Provide the [x, y] coordinate of the cell's center where the given text is located.  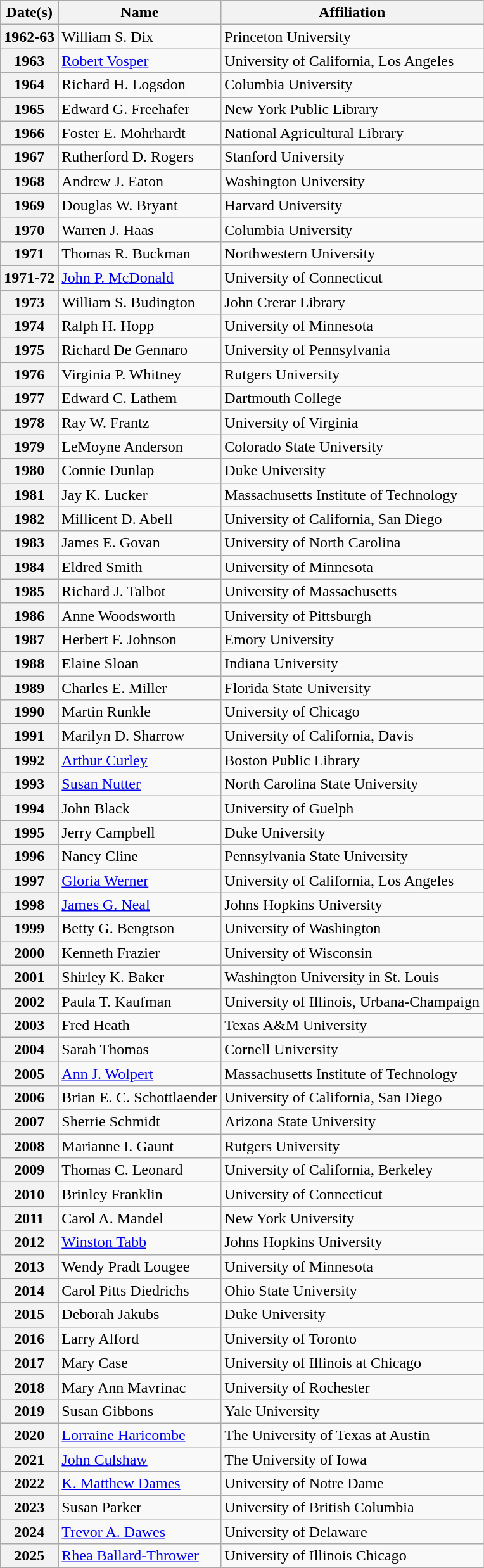
Northwestern University [352, 253]
Marianne I. Gaunt [139, 1146]
2000 [29, 953]
Florida State University [352, 687]
2014 [29, 1291]
Washington University in St. Louis [352, 977]
University of Washington [352, 929]
2003 [29, 1025]
Affiliation [352, 13]
Rutherford D. Rogers [139, 157]
1978 [29, 423]
New York University [352, 1218]
1993 [29, 784]
2019 [29, 1411]
University of Notre Dame [352, 1484]
Marilyn D. Sharrow [139, 736]
1988 [29, 663]
Lorraine Haricombe [139, 1435]
1991 [29, 736]
Edward G. Freehafer [139, 109]
1981 [29, 495]
Date(s) [29, 13]
Robert Vosper [139, 61]
Kenneth Frazier [139, 953]
1987 [29, 639]
1970 [29, 229]
John Crerar Library [352, 302]
Carol A. Mandel [139, 1218]
John P. McDonald [139, 277]
The University of Texas at Austin [352, 1435]
Dartmouth College [352, 398]
1964 [29, 85]
2023 [29, 1508]
1983 [29, 543]
2007 [29, 1122]
Herbert F. Johnson [139, 639]
1990 [29, 712]
K. Matthew Dames [139, 1484]
1977 [29, 398]
Mary Ann Mavrinac [139, 1387]
2009 [29, 1170]
2008 [29, 1146]
1979 [29, 447]
Carol Pitts Diedrichs [139, 1291]
2020 [29, 1435]
1996 [29, 857]
1994 [29, 808]
New York Public Library [352, 109]
Virginia P. Whitney [139, 374]
Nancy Cline [139, 857]
2025 [29, 1556]
1971-72 [29, 277]
Douglas W. Bryant [139, 205]
William S. Dix [139, 37]
Charles E. Miller [139, 687]
Colorado State University [352, 447]
Richard H. Logsdon [139, 85]
University of Wisconsin [352, 953]
1969 [29, 205]
2010 [29, 1194]
Jerry Campbell [139, 832]
Thomas R. Buckman [139, 253]
2013 [29, 1266]
Sherrie Schmidt [139, 1122]
Paula T. Kaufman [139, 1001]
2012 [29, 1242]
Arizona State University [352, 1122]
1986 [29, 615]
1984 [29, 567]
University of Pittsburgh [352, 615]
1980 [29, 471]
1976 [29, 374]
Boston Public Library [352, 760]
Warren J. Haas [139, 229]
National Agricultural Library [352, 133]
Brinley Franklin [139, 1194]
Thomas C. Leonard [139, 1170]
Trevor A. Dawes [139, 1532]
University of Delaware [352, 1532]
University of Massachusetts [352, 591]
Harvard University [352, 205]
Jay K. Lucker [139, 495]
1985 [29, 591]
Ann J. Wolpert [139, 1074]
1995 [29, 832]
2011 [29, 1218]
1966 [29, 133]
Ralph H. Hopp [139, 326]
University of Illinois at Chicago [352, 1363]
1973 [29, 302]
1967 [29, 157]
William S. Budington [139, 302]
Yale University [352, 1411]
2004 [29, 1049]
Rhea Ballard-Thrower [139, 1556]
Winston Tabb [139, 1242]
Mary Case [139, 1363]
University of California, Berkeley [352, 1170]
University of Rochester [352, 1387]
James G. Neal [139, 905]
Stanford University [352, 157]
University of California, Davis [352, 736]
2016 [29, 1339]
Millicent D. Abell [139, 519]
Susan Gibbons [139, 1411]
The University of Iowa [352, 1459]
Wendy Pradt Lougee [139, 1266]
2002 [29, 1001]
Ohio State University [352, 1291]
1975 [29, 350]
Foster E. Mohrhardt [139, 133]
1963 [29, 61]
2018 [29, 1387]
2017 [29, 1363]
1998 [29, 905]
University of North Carolina [352, 543]
Andrew J. Eaton [139, 181]
North Carolina State University [352, 784]
University of Chicago [352, 712]
John Black [139, 808]
Texas A&M University [352, 1025]
2015 [29, 1315]
Anne Woodsworth [139, 615]
Shirley K. Baker [139, 977]
Name [139, 13]
Sarah Thomas [139, 1049]
Elaine Sloan [139, 663]
2022 [29, 1484]
Arthur Curley [139, 760]
University of Guelph [352, 808]
LeMoyne Anderson [139, 447]
Connie Dunlap [139, 471]
Brian E. C. Schottlaender [139, 1098]
Cornell University [352, 1049]
Fred Heath [139, 1025]
Susan Parker [139, 1508]
Gloria Werner [139, 881]
University of Toronto [352, 1339]
2024 [29, 1532]
Deborah Jakubs [139, 1315]
University of Pennsylvania [352, 350]
Pennsylvania State University [352, 857]
University of Illinois, Urbana-Champaign [352, 1001]
Richard De Gennaro [139, 350]
Larry Alford [139, 1339]
1974 [29, 326]
Betty G. Bengtson [139, 929]
University of Virginia [352, 423]
Ray W. Frantz [139, 423]
John Culshaw [139, 1459]
2005 [29, 1074]
1982 [29, 519]
Richard J. Talbot [139, 591]
University of Illinois Chicago [352, 1556]
James E. Govan [139, 543]
Susan Nutter [139, 784]
1962-63 [29, 37]
Martin Runkle [139, 712]
Edward C. Lathem [139, 398]
1989 [29, 687]
University of British Columbia [352, 1508]
1997 [29, 881]
1971 [29, 253]
Indiana University [352, 663]
2001 [29, 977]
Princeton University [352, 37]
1999 [29, 929]
1992 [29, 760]
Washington University [352, 181]
Emory University [352, 639]
Eldred Smith [139, 567]
2021 [29, 1459]
1968 [29, 181]
2006 [29, 1098]
1965 [29, 109]
